Locate the cell with the specified text and output its (x, y) center coordinate. 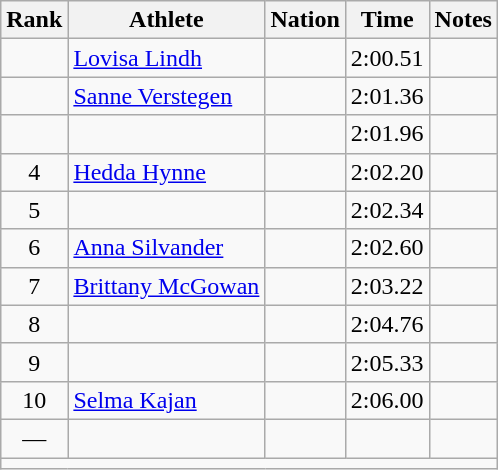
Brittany McGowan (166, 286)
2:02.60 (387, 248)
— (34, 438)
2:02.34 (387, 210)
2:06.00 (387, 400)
Time (387, 20)
5 (34, 210)
Lovisa Lindh (166, 58)
2:04.76 (387, 324)
Rank (34, 20)
Selma Kajan (166, 400)
6 (34, 248)
2:05.33 (387, 362)
9 (34, 362)
7 (34, 286)
2:01.96 (387, 134)
2:01.36 (387, 96)
Sanne Verstegen (166, 96)
Anna Silvander (166, 248)
2:00.51 (387, 58)
2:02.20 (387, 172)
Athlete (166, 20)
10 (34, 400)
Notes (463, 20)
Hedda Hynne (166, 172)
Nation (305, 20)
2:03.22 (387, 286)
8 (34, 324)
4 (34, 172)
